Capture the cell that displays the provided text and extract its [X, Y] central coordinate. 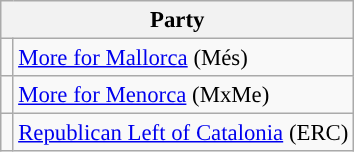
More for Menorca (MxMe) [184, 95]
More for Mallorca (Més) [184, 58]
Republican Left of Catalonia (ERC) [184, 133]
Party [178, 20]
